For the text-containing cell, return its midpoint in (x, y) coordinate format. 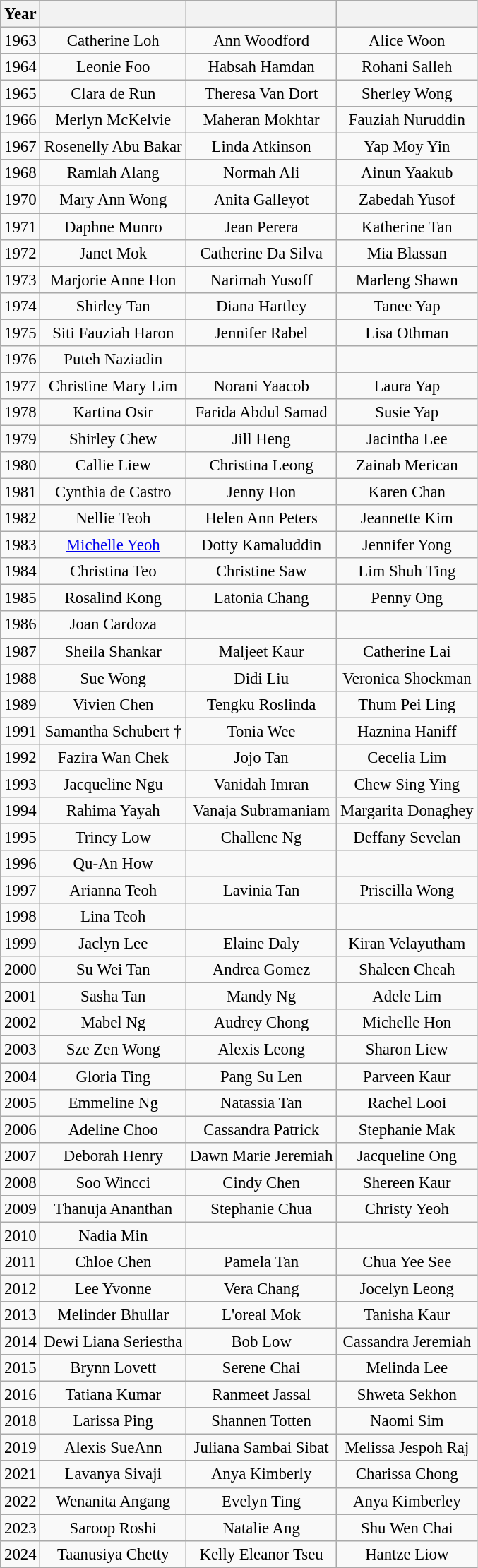
Shannen Totten (261, 1421)
2015 (20, 1368)
Alexis Leong (261, 1050)
1975 (20, 333)
Pang Su Len (261, 1076)
Hantze Liow (407, 1554)
2002 (20, 1023)
Clara de Run (113, 94)
Nadia Min (113, 1235)
Norani Yaacob (261, 386)
Mary Ann Wong (113, 200)
Anya Kimberley (407, 1501)
1985 (20, 598)
Arianna Teoh (113, 891)
1976 (20, 360)
2003 (20, 1050)
Shu Wen Chai (407, 1528)
2024 (20, 1554)
Adele Lim (407, 997)
Kiran Velayutham (407, 944)
Yap Moy Yin (407, 147)
Sue Wong (113, 678)
1977 (20, 386)
Lim Shuh Ting (407, 571)
Catherine Loh (113, 41)
Sze Zen Wong (113, 1050)
1998 (20, 917)
Jeannette Kim (407, 518)
Jill Heng (261, 439)
Cassandra Jeremiah (407, 1342)
Soo Wincci (113, 1182)
2019 (20, 1448)
Katherine Tan (407, 227)
1972 (20, 253)
1968 (20, 173)
1981 (20, 492)
1978 (20, 412)
Charissa Chong (407, 1475)
Anya Kimberly (261, 1475)
Marleng Shawn (407, 280)
Maljeet Kaur (261, 651)
Callie Liew (113, 465)
Cynthia de Castro (113, 492)
2021 (20, 1475)
Taanusiya Chetty (113, 1554)
Janet Mok (113, 253)
1980 (20, 465)
Michelle Yeoh (113, 545)
Fauziah Nuruddin (407, 120)
Christine Saw (261, 571)
Narimah Yusoff (261, 280)
Ainun Yaakub (407, 173)
Trincy Low (113, 837)
Christy Yeoh (407, 1209)
Jaclyn Lee (113, 944)
Tanisha Kaur (407, 1315)
Helen Ann Peters (261, 518)
Rosenelly Abu Bakar (113, 147)
Chloe Chen (113, 1262)
Rosalind Kong (113, 598)
L'oreal Mok (261, 1315)
Siti Fauziah Haron (113, 333)
2014 (20, 1342)
Natalie Ang (261, 1528)
1999 (20, 944)
2016 (20, 1395)
Naomi Sim (407, 1421)
Puteh Naziadin (113, 360)
Rachel Looi (407, 1103)
Diana Hartley (261, 306)
1974 (20, 306)
Theresa Van Dort (261, 94)
Joan Cardoza (113, 625)
Lisa Othman (407, 333)
2005 (20, 1103)
2008 (20, 1182)
Sheila Shankar (113, 651)
Shereen Kaur (407, 1182)
Jacintha Lee (407, 439)
Juliana Sambai Sibat (261, 1448)
Elaine Daly (261, 944)
Thum Pei Ling (407, 704)
Mandy Ng (261, 997)
Michelle Hon (407, 1023)
Zainab Merican (407, 465)
Pamela Tan (261, 1262)
Shweta Sekhon (407, 1395)
Cecelia Lim (407, 758)
Vanaja Subramaniam (261, 811)
Qu-An How (113, 864)
Lavanya Sivaji (113, 1475)
Latonia Chang (261, 598)
Lee Yvonne (113, 1288)
Priscilla Wong (407, 891)
Adeline Choo (113, 1129)
2022 (20, 1501)
Marjorie Anne Hon (113, 280)
Maheran Mokhtar (261, 120)
1989 (20, 704)
Laura Yap (407, 386)
Nellie Teoh (113, 518)
Ann Woodford (261, 41)
Farida Abdul Samad (261, 412)
Evelyn Ting (261, 1501)
Emmeline Ng (113, 1103)
Christina Teo (113, 571)
Stephanie Chua (261, 1209)
Dawn Marie Jeremiah (261, 1156)
Rahima Yayah (113, 811)
Su Wei Tan (113, 970)
Veronica Shockman (407, 678)
1964 (20, 67)
Thanuja Ananthan (113, 1209)
Daphne Munro (113, 227)
2007 (20, 1156)
2004 (20, 1076)
1966 (20, 120)
Audrey Chong (261, 1023)
1965 (20, 94)
Larissa Ping (113, 1421)
Catherine Lai (407, 651)
Dewi Liana Seriestha (113, 1342)
1979 (20, 439)
Dotty Kamaluddin (261, 545)
2001 (20, 997)
Shirley Tan (113, 306)
Zabedah Yusof (407, 200)
Leonie Foo (113, 67)
Chua Yee See (407, 1262)
Shaleen Cheah (407, 970)
Mabel Ng (113, 1023)
Catherine Da Silva (261, 253)
Lavinia Tan (261, 891)
Melissa Jespoh Raj (407, 1448)
1994 (20, 811)
Jean Perera (261, 227)
Jacqueline Ngu (113, 784)
Melinder Bhullar (113, 1315)
Jennifer Rabel (261, 333)
Jocelyn Leong (407, 1288)
Karen Chan (407, 492)
Linda Atkinson (261, 147)
Christina Leong (261, 465)
Haznina Haniff (407, 731)
1995 (20, 837)
Tanee Yap (407, 306)
Cindy Chen (261, 1182)
Deffany Sevelan (407, 837)
2018 (20, 1421)
Tonia Wee (261, 731)
1987 (20, 651)
Christine Mary Lim (113, 386)
Susie Yap (407, 412)
1970 (20, 200)
Jenny Hon (261, 492)
Chew Sing Ying (407, 784)
1996 (20, 864)
Kelly Eleanor Tseu (261, 1554)
2011 (20, 1262)
Mia Blassan (407, 253)
2023 (20, 1528)
Rohani Salleh (407, 67)
2012 (20, 1288)
1997 (20, 891)
Didi Liu (261, 678)
Normah Ali (261, 173)
Wenanita Angang (113, 1501)
Brynn Lovett (113, 1368)
Vanidah Imran (261, 784)
Parveen Kaur (407, 1076)
Tengku Roslinda (261, 704)
Margarita Donaghey (407, 811)
Sasha Tan (113, 997)
Jacqueline Ong (407, 1156)
Jojo Tan (261, 758)
Deborah Henry (113, 1156)
2010 (20, 1235)
1984 (20, 571)
Stephanie Mak (407, 1129)
Habsah Hamdan (261, 67)
1983 (20, 545)
Alexis SueAnn (113, 1448)
Ramlah Alang (113, 173)
Gloria Ting (113, 1076)
Sherley Wong (407, 94)
Anita Galleyot (261, 200)
Ranmeet Jassal (261, 1395)
Cassandra Patrick (261, 1129)
Bob Low (261, 1342)
Andrea Gomez (261, 970)
1986 (20, 625)
1982 (20, 518)
1973 (20, 280)
Sharon Liew (407, 1050)
Tatiana Kumar (113, 1395)
Vivien Chen (113, 704)
Penny Ong (407, 598)
Year (20, 14)
Alice Woon (407, 41)
1993 (20, 784)
Kartina Osir (113, 412)
Shirley Chew (113, 439)
Jennifer Yong (407, 545)
Lina Teoh (113, 917)
1991 (20, 731)
Challene Ng (261, 837)
Fazira Wan Chek (113, 758)
1963 (20, 41)
Vera Chang (261, 1288)
Natassia Tan (261, 1103)
Melinda Lee (407, 1368)
1971 (20, 227)
2000 (20, 970)
1967 (20, 147)
Saroop Roshi (113, 1528)
1988 (20, 678)
Serene Chai (261, 1368)
Merlyn McKelvie (113, 120)
2013 (20, 1315)
2006 (20, 1129)
2009 (20, 1209)
Samantha Schubert † (113, 731)
1992 (20, 758)
